Output the (x, y) coordinate of the center of the cell containing the given text.  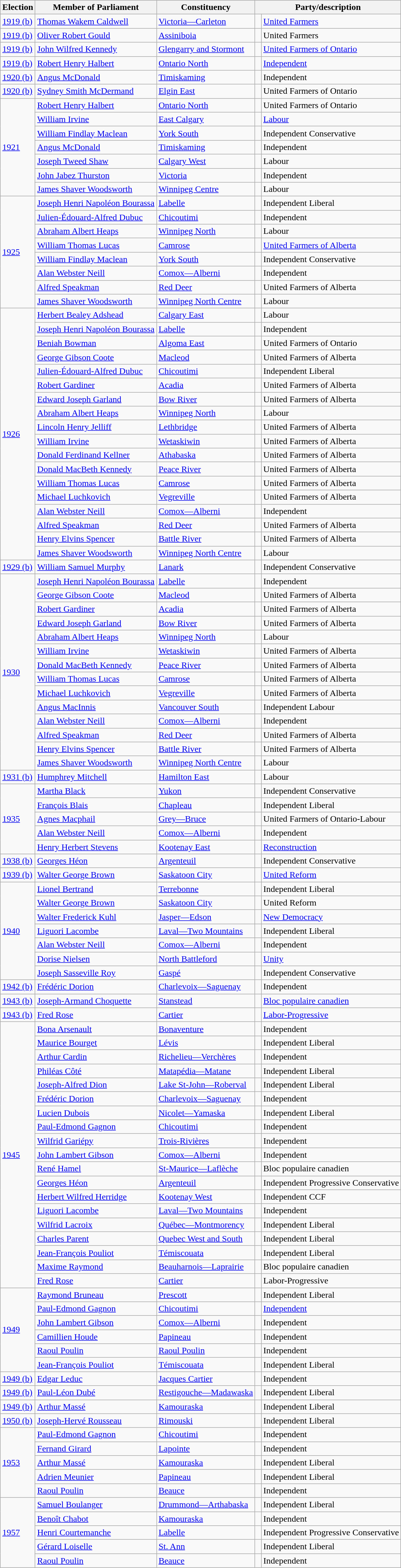
Hamilton East (206, 777)
Adrien Meunier (96, 1476)
Gaspé (206, 973)
East Calgary (206, 119)
Henri Courtemanche (96, 1533)
Calgary East (206, 315)
1939 (b) (18, 875)
St. Ann (206, 1547)
Lévis (206, 1043)
Independent Labour (331, 707)
Joseph-Alfred Dion (96, 1085)
Party/description (328, 7)
Maxime Raymond (96, 1267)
1942 (b) (18, 987)
Walter Frederick Kuhl (96, 917)
Lapointe (206, 1449)
1925 (18, 252)
Kootenay West (206, 1197)
Grey—Bruce (206, 819)
Victoria—Carleton (206, 21)
Member of Parliament (96, 7)
Yukon (206, 791)
Athabaska (206, 455)
Winnipeg Centre (206, 189)
Fernand Girard (96, 1449)
Drummond—Arthabaska (206, 1504)
North Battleford (206, 959)
Vancouver South (206, 707)
Victoria (206, 175)
Constituency (206, 7)
Stanstead (206, 1001)
1949 (18, 1329)
Jacques Cartier (206, 1379)
Trois-Rivières (206, 1141)
Joseph Tweed Shaw (96, 161)
Benoît Chabot (96, 1519)
Edgar Leduc (96, 1379)
Kootenay East (206, 847)
Henry Herbert Stevens (96, 847)
Thomas Wakem Caldwell (96, 21)
Bonaventure (206, 1029)
Charles Parent (96, 1239)
1957 (18, 1532)
United Farmers of Ontario-Labour (331, 819)
Bona Arsenault (96, 1029)
1938 (b) (18, 861)
Election (18, 7)
Beniah Bowman (96, 343)
Matapédia—Matane (206, 1071)
Rimouski (206, 1421)
Calgary West (206, 161)
Reconstruction (331, 847)
Elgin East (206, 91)
Lionel Bertrand (96, 889)
Quebec West and South (206, 1239)
Lucien Dubois (96, 1113)
Prescott (206, 1294)
Herbert Wilfred Herridge (96, 1197)
Joseph-Hervé Rousseau (96, 1421)
Richelieu—Verchères (206, 1057)
Raymond Bruneau (96, 1294)
Lake St-John—Roberval (206, 1085)
Gérard Loiselle (96, 1547)
William Samuel Murphy (96, 567)
Unity (331, 959)
Joseph Sasseville Roy (96, 973)
John Jabez Thurston (96, 175)
1930 (18, 672)
Joseph-Armand Choquette (96, 1001)
Dorise Nielsen (96, 959)
Maurice Bourget (96, 1043)
Camillien Houde (96, 1337)
Québec—Montmorency (206, 1225)
1926 (18, 434)
John Wilfred Kennedy (96, 49)
Jasper—Edson (206, 917)
1953 (18, 1462)
1945 (18, 1154)
Glengarry and Stormont (206, 49)
Wilfrid Lacroix (96, 1225)
1935 (18, 819)
Herbert Bealey Adshead (96, 315)
Lanark (206, 567)
Assiniboia (206, 35)
1929 (b) (18, 567)
Martha Black (96, 791)
1931 (b) (18, 777)
Philéas Côté (96, 1071)
1921 (18, 147)
Nicolet—Yamaska (206, 1113)
1940 (18, 931)
St-Maurice—Laflèche (206, 1169)
René Hamel (96, 1169)
Humphrey Mitchell (96, 777)
Restigouche—Madawaska (206, 1393)
Arthur Cardin (96, 1057)
Chapleau (206, 805)
François Blais (96, 805)
Lethbridge (206, 427)
Wilfrid Gariépy (96, 1141)
Paul-Léon Dubé (96, 1393)
Algoma East (206, 343)
Independent CCF (331, 1197)
Sydney Smith McDermand (96, 91)
Angus MacInnis (96, 707)
Samuel Boulanger (96, 1504)
Agnes Macphail (96, 819)
Beauharnois—Laprairie (206, 1267)
1950 (b) (18, 1421)
Oliver Robert Gould (96, 35)
Donald Ferdinand Kellner (96, 455)
Lincoln Henry Jelliff (96, 427)
Terrebonne (206, 889)
New Democracy (331, 917)
